From the cell containing the given text, extract its center point as (x, y) coordinate. 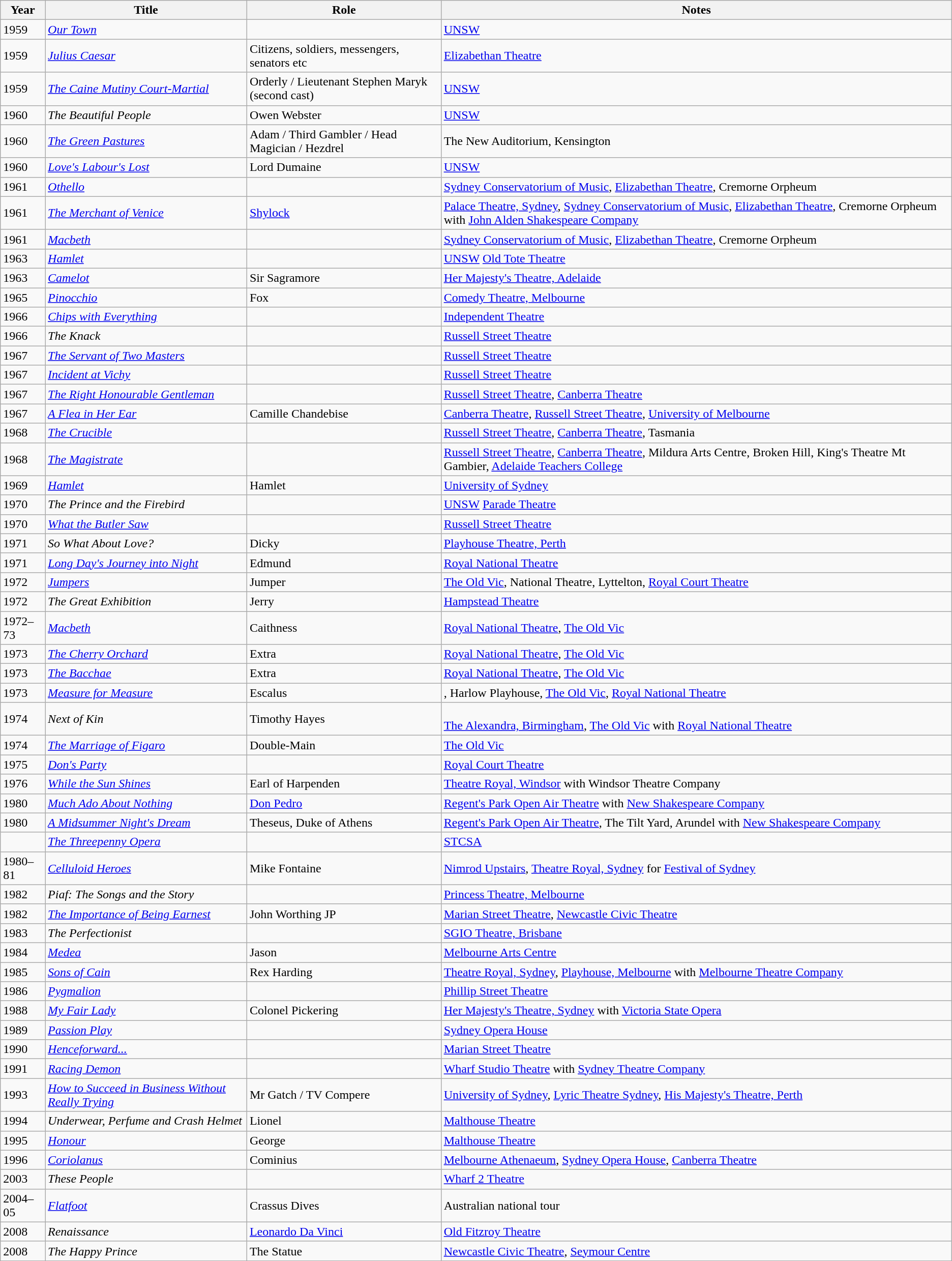
, Harlow Playhouse, The Old Vic, Royal National Theatre (696, 693)
Wharf 2 Theatre (696, 1179)
George (344, 1140)
Measure for Measure (146, 693)
Wharf Studio Theatre with Sydney Theatre Company (696, 1069)
Rex Harding (344, 972)
What the Butler Saw (146, 524)
Playhouse Theatre, Perth (696, 543)
Owen Webster (344, 115)
Chips with Everything (146, 317)
Crassus Dives (344, 1206)
Sons of Cain (146, 972)
Jason (344, 952)
Dicky (344, 543)
University of Sydney, Lyric Theatre Sydney, His Majesty's Theatre, Perth (696, 1095)
The Merchant of Venice (146, 213)
Canberra Theatre, Russell Street Theatre, University of Melbourne (696, 414)
Next of Kin (146, 719)
2003 (23, 1179)
Regent's Park Open Air Theatre, The Tilt Yard, Arundel with New Shakespeare Company (696, 823)
Theatre Royal, Sydney, Playhouse, Melbourne with Melbourne Theatre Company (696, 972)
1994 (23, 1121)
Honour (146, 1140)
Our Town (146, 30)
Much Ado About Nothing (146, 803)
Henceforward... (146, 1049)
Camille Chandebise (344, 414)
1990 (23, 1049)
Elizabethan Theatre (696, 56)
UNSW Parade Theatre (696, 505)
The New Auditorium, Kensington (696, 141)
Mr Gatch / TV Compere (344, 1095)
The Green Pastures (146, 141)
Caithness (344, 628)
Passion Play (146, 1030)
1965 (23, 298)
University of Sydney (696, 485)
The Prince and the Firebird (146, 505)
Colonel Pickering (344, 1011)
Medea (146, 952)
Russell Street Theatre, Canberra Theatre, Tasmania (696, 433)
The Perfectionist (146, 933)
Fox (344, 298)
UNSW Old Tote Theatre (696, 258)
Theatre Royal, Windsor with Windsor Theatre Company (696, 784)
The Crucible (146, 433)
Camelot (146, 278)
Celluloid Heroes (146, 868)
The Marriage of Figaro (146, 745)
Underwear, Perfume and Crash Helmet (146, 1121)
The Magistrate (146, 459)
Julius Caesar (146, 56)
Marian Street Theatre, Newcastle Civic Theatre (696, 914)
Russell Street Theatre, Canberra Theatre (696, 394)
1972–73 (23, 628)
1980–81 (23, 868)
Flatfoot (146, 1206)
1989 (23, 1030)
1975 (23, 765)
Shylock (344, 213)
Leonardo Da Vinci (344, 1231)
1995 (23, 1140)
1969 (23, 485)
These People (146, 1179)
Cominius (344, 1160)
Jerry (344, 601)
Title (146, 10)
The Happy Prince (146, 1251)
A Midsummer Night's Dream (146, 823)
Edmund (344, 563)
The Bacchae (146, 673)
Don's Party (146, 765)
Hampstead Theatre (696, 601)
Comedy Theatre, Melbourne (696, 298)
Renaissance (146, 1231)
Her Majesty's Theatre, Adelaide (696, 278)
The Old Vic (696, 745)
Australian national tour (696, 1206)
So What About Love? (146, 543)
How to Succeed in Business Without Really Trying (146, 1095)
Royal Court Theatre (696, 765)
2004–05 (23, 1206)
While the Sun Shines (146, 784)
A Flea in Her Ear (146, 414)
My Fair Lady (146, 1011)
Incident at Vichy (146, 375)
Year (23, 10)
Old Fitzroy Theatre (696, 1231)
Notes (696, 10)
Her Majesty's Theatre, Sydney with Victoria State Opera (696, 1011)
SGIO Theatre, Brisbane (696, 933)
The Threepenny Opera (146, 842)
Phillip Street Theatre (696, 991)
Melbourne Arts Centre (696, 952)
Timothy Hayes (344, 719)
Racing Demon (146, 1069)
Double-Main (344, 745)
Adam / Third Gambler / Head Magician / Hezdrel (344, 141)
Marian Street Theatre (696, 1049)
John Worthing JP (344, 914)
The Great Exhibition (146, 601)
1986 (23, 991)
Orderly / Lieutenant Stephen Maryk (second cast) (344, 89)
Pinocchio (146, 298)
Royal National Theatre (696, 563)
Mike Fontaine (344, 868)
STCSA (696, 842)
Sydney Opera House (696, 1030)
Russell Street Theatre, Canberra Theatre, Mildura Arts Centre, Broken Hill, King's Theatre Mt Gambier, Adelaide Teachers College (696, 459)
The Statue (344, 1251)
Palace Theatre, Sydney, Sydney Conservatorium of Music, Elizabethan Theatre, Cremorne Orpheum with John Alden Shakespeare Company (696, 213)
The Caine Mutiny Court-Martial (146, 89)
Long Day's Journey into Night (146, 563)
Othello (146, 187)
1976 (23, 784)
Piaf: The Songs and the Story (146, 894)
The Alexandra, Birmingham, The Old Vic with Royal National Theatre (696, 719)
Citizens, soldiers, messengers, senators etc (344, 56)
Princess Theatre, Melbourne (696, 894)
1988 (23, 1011)
The Knack (146, 336)
The Importance of Being Earnest (146, 914)
Newcastle Civic Theatre, Seymour Centre (696, 1251)
Jumpers (146, 582)
Independent Theatre (696, 317)
Sir Sagramore (344, 278)
Coriolanus (146, 1160)
Role (344, 10)
Don Pedro (344, 803)
The Servant of Two Masters (146, 356)
The Cherry Orchard (146, 654)
1985 (23, 972)
1984 (23, 952)
Jumper (344, 582)
Melbourne Athenaeum, Sydney Opera House, Canberra Theatre (696, 1160)
Nimrod Upstairs, Theatre Royal, Sydney for Festival of Sydney (696, 868)
1996 (23, 1160)
The Old Vic, National Theatre, Lyttelton, Royal Court Theatre (696, 582)
Lionel (344, 1121)
Earl of Harpenden (344, 784)
1983 (23, 933)
Escalus (344, 693)
The Right Honourable Gentleman (146, 394)
Theseus, Duke of Athens (344, 823)
The Beautiful People (146, 115)
1993 (23, 1095)
Love's Labour's Lost (146, 167)
Regent's Park Open Air Theatre with New Shakespeare Company (696, 803)
1991 (23, 1069)
Lord Dumaine (344, 167)
Pygmalion (146, 991)
